Identify which cell holds the provided text, then report its [X, Y] central coordinate. 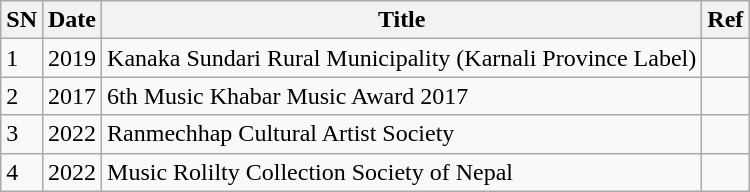
Title [402, 20]
SN [22, 20]
Date [72, 20]
4 [22, 172]
2019 [72, 58]
Ref [726, 20]
1 [22, 58]
2017 [72, 96]
Kanaka Sundari Rural Municipality (Karnali Province Label) [402, 58]
Music Rolilty Collection Society of Nepal [402, 172]
2 [22, 96]
3 [22, 134]
6th Music Khabar Music Award 2017 [402, 96]
Ranmechhap Cultural Artist Society [402, 134]
